Identify which cell holds the provided text, then report its [X, Y] central coordinate. 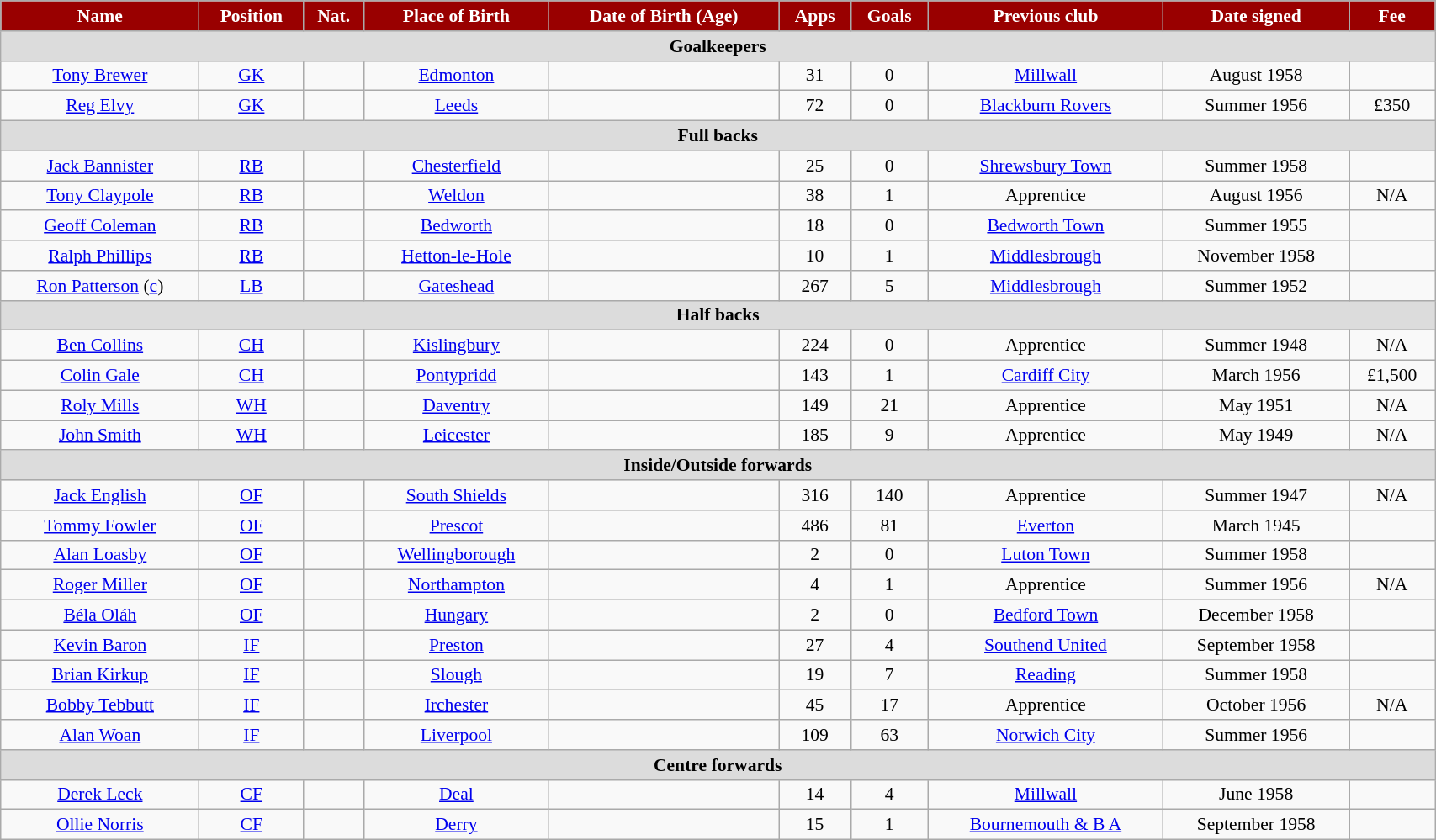
486 [814, 526]
27 [814, 645]
March 1945 [1257, 526]
Geoff Coleman [100, 226]
Liverpool [457, 735]
May 1951 [1257, 405]
14 [814, 795]
5 [889, 286]
316 [814, 495]
Apps [814, 16]
Gateshead [457, 286]
November 1958 [1257, 256]
Summer 1952 [1257, 286]
Alan Loasby [100, 555]
17 [889, 705]
38 [814, 196]
Place of Birth [457, 16]
Half backs [718, 315]
10 [814, 256]
Luton Town [1045, 555]
109 [814, 735]
August 1958 [1257, 76]
Cardiff City [1045, 376]
Goals [889, 16]
Tony Claypole [100, 196]
Hungary [457, 615]
Tommy Fowler [100, 526]
Date of Birth (Age) [664, 16]
Goalkeepers [718, 46]
149 [814, 405]
Slough [457, 675]
Inside/Outside forwards [718, 466]
Everton [1045, 526]
Previous club [1045, 16]
Tony Brewer [100, 76]
Shrewsbury Town [1045, 166]
Full backs [718, 136]
Position [252, 16]
Prescot [457, 526]
Leicester [457, 436]
Ralph Phillips [100, 256]
Northampton [457, 585]
Bedworth Town [1045, 226]
7 [889, 675]
81 [889, 526]
Leeds [457, 106]
19 [814, 675]
Daventry [457, 405]
December 1958 [1257, 615]
Kevin Baron [100, 645]
October 1956 [1257, 705]
August 1956 [1257, 196]
18 [814, 226]
Bournemouth & B A [1045, 825]
Irchester [457, 705]
Roly Mills [100, 405]
Bedford Town [1045, 615]
Summer 1947 [1257, 495]
Ben Collins [100, 346]
Jack Bannister [100, 166]
Wellingborough [457, 555]
Alan Woan [100, 735]
Bedworth [457, 226]
May 1949 [1257, 436]
31 [814, 76]
Brian Kirkup [100, 675]
Derek Leck [100, 795]
Southend United [1045, 645]
Norwich City [1045, 735]
Roger Miller [100, 585]
9 [889, 436]
Ollie Norris [100, 825]
June 1958 [1257, 795]
Bobby Tebbutt [100, 705]
Pontypridd [457, 376]
Preston [457, 645]
March 1956 [1257, 376]
Weldon [457, 196]
£1,500 [1392, 376]
Blackburn Rovers [1045, 106]
Béla Oláh [100, 615]
267 [814, 286]
Colin Gale [100, 376]
Derry [457, 825]
LB [252, 286]
Edmonton [457, 76]
Fee [1392, 16]
Kislingbury [457, 346]
63 [889, 735]
Reg Elvy [100, 106]
Name [100, 16]
72 [814, 106]
John Smith [100, 436]
Summer 1955 [1257, 226]
Reading [1045, 675]
Nat. [334, 16]
Ron Patterson (c) [100, 286]
224 [814, 346]
25 [814, 166]
143 [814, 376]
140 [889, 495]
Jack English [100, 495]
Hetton-le-Hole [457, 256]
45 [814, 705]
Deal [457, 795]
15 [814, 825]
Centre forwards [718, 765]
South Shields [457, 495]
Chesterfield [457, 166]
£350 [1392, 106]
185 [814, 436]
Summer 1948 [1257, 346]
21 [889, 405]
Date signed [1257, 16]
